Provide the (X, Y) coordinate of the cell's center where the given text is located.  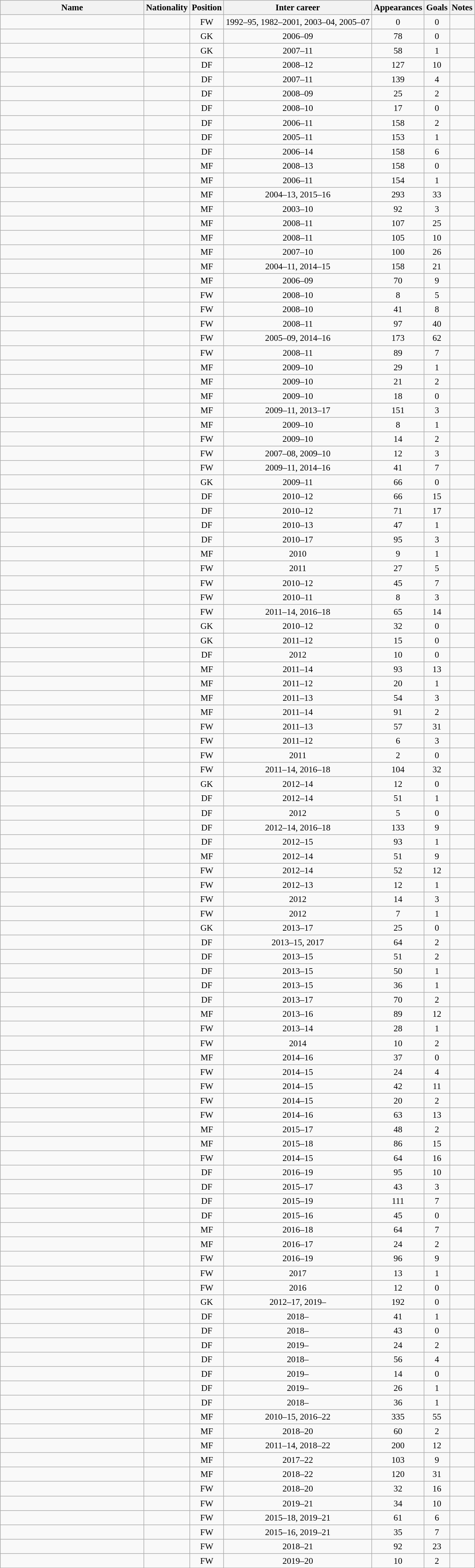
23 (437, 1546)
335 (398, 1417)
91 (398, 712)
Position (207, 8)
52 (398, 871)
2005–11 (298, 137)
293 (398, 195)
120 (398, 1475)
2017–22 (298, 1460)
2013–15, 2017 (298, 943)
2012–15 (298, 842)
40 (437, 324)
2012–17, 2019– (298, 1302)
100 (398, 252)
33 (437, 195)
71 (398, 511)
2012–13 (298, 885)
97 (398, 324)
2004–11, 2014–15 (298, 267)
2010–17 (298, 540)
Inter career (298, 8)
54 (398, 698)
104 (398, 770)
2010–15, 2016–22 (298, 1417)
127 (398, 65)
Appearances (398, 8)
107 (398, 223)
2015–19 (298, 1201)
18 (398, 396)
Name (72, 8)
2012–14, 2016–18 (298, 827)
2014 (298, 1043)
2009–11 (298, 482)
133 (398, 827)
2016 (298, 1288)
2006–14 (298, 151)
86 (398, 1144)
Goals (437, 8)
2018–22 (298, 1475)
2007–08, 2009–10 (298, 453)
65 (398, 612)
96 (398, 1259)
2008–09 (298, 94)
2009–11, 2013–17 (298, 410)
2005–09, 2014–16 (298, 339)
11 (437, 1086)
105 (398, 238)
2015–18, 2019–21 (298, 1518)
28 (398, 1029)
2004–13, 2015–16 (298, 195)
2019–20 (298, 1561)
103 (398, 1460)
2003–10 (298, 209)
2019–21 (298, 1503)
200 (398, 1446)
60 (398, 1431)
2010–13 (298, 525)
47 (398, 525)
153 (398, 137)
2018–21 (298, 1546)
2007–10 (298, 252)
78 (398, 36)
37 (398, 1057)
173 (398, 339)
2016–18 (298, 1230)
151 (398, 410)
2013–16 (298, 1014)
48 (398, 1129)
2011–14, 2018–22 (298, 1446)
2009–11, 2014–16 (298, 468)
154 (398, 180)
34 (398, 1503)
2015–16 (298, 1216)
62 (437, 339)
Notes (462, 8)
35 (398, 1532)
56 (398, 1360)
63 (398, 1115)
Nationality (167, 8)
50 (398, 971)
2013–14 (298, 1029)
2008–12 (298, 65)
29 (398, 367)
2015–16, 2019–21 (298, 1532)
2017 (298, 1273)
111 (398, 1201)
57 (398, 727)
2010 (298, 554)
2015–18 (298, 1144)
192 (398, 1302)
61 (398, 1518)
1992–95, 1982–2001, 2003–04, 2005–07 (298, 22)
55 (437, 1417)
42 (398, 1086)
2016–17 (298, 1244)
27 (398, 568)
2010–11 (298, 597)
58 (398, 51)
2008–13 (298, 166)
139 (398, 80)
